Detect which cell encompasses the target text, then output its (x, y) center coordinate. 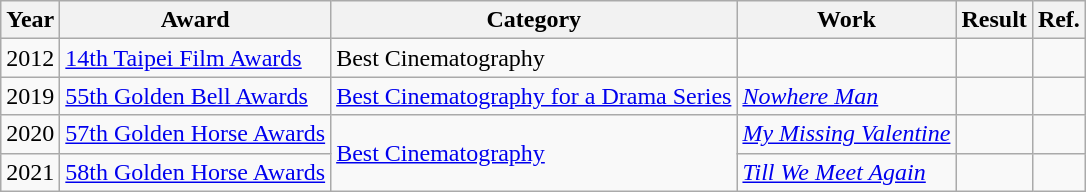
Nowhere Man (846, 96)
57th Golden Horse Awards (196, 134)
Work (846, 20)
My Missing Valentine (846, 134)
2020 (30, 134)
55th Golden Bell Awards (196, 96)
14th Taipei Film Awards (196, 58)
Result (994, 20)
Ref. (1058, 20)
Category (534, 20)
Award (196, 20)
2012 (30, 58)
2021 (30, 172)
Year (30, 20)
Till We Meet Again (846, 172)
Best Cinematography for a Drama Series (534, 96)
58th Golden Horse Awards (196, 172)
2019 (30, 96)
